From the cell containing the given text, extract its center point as (X, Y) coordinate. 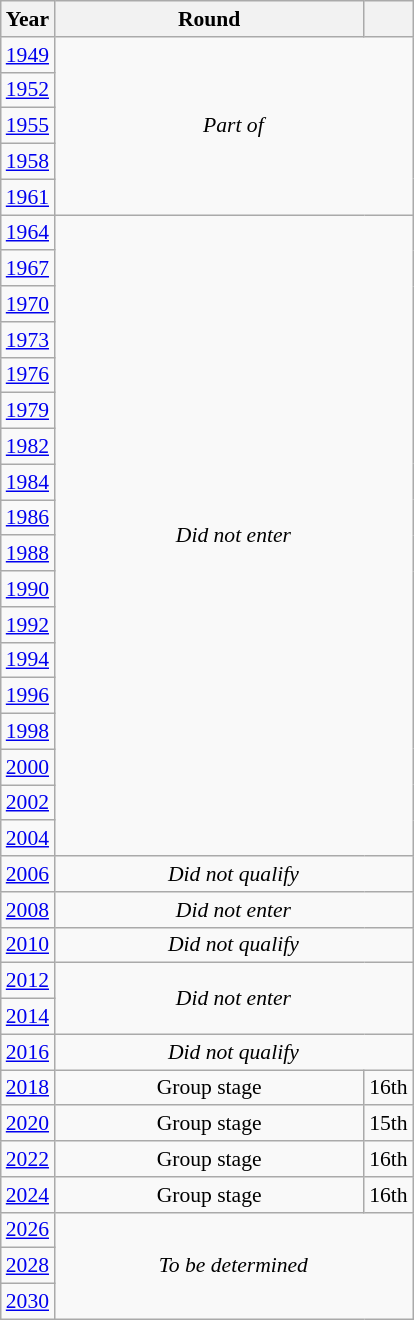
2026 (28, 1230)
2008 (28, 910)
1976 (28, 375)
2004 (28, 839)
Part of (234, 126)
2006 (28, 874)
1949 (28, 55)
2002 (28, 803)
1952 (28, 90)
1961 (28, 197)
2020 (28, 1124)
1998 (28, 732)
1967 (28, 269)
1982 (28, 447)
Round (209, 19)
1973 (28, 340)
1979 (28, 411)
1996 (28, 696)
1970 (28, 304)
1958 (28, 162)
Year (28, 19)
1964 (28, 233)
2022 (28, 1159)
2010 (28, 945)
15th (388, 1124)
2030 (28, 1302)
1994 (28, 660)
2014 (28, 1017)
2012 (28, 981)
1955 (28, 126)
2024 (28, 1195)
1992 (28, 625)
1988 (28, 554)
2028 (28, 1266)
2018 (28, 1088)
1984 (28, 482)
2016 (28, 1052)
2000 (28, 767)
1990 (28, 589)
To be determined (234, 1266)
1986 (28, 518)
